Detect which cell encompasses the target text, then output its [X, Y] center coordinate. 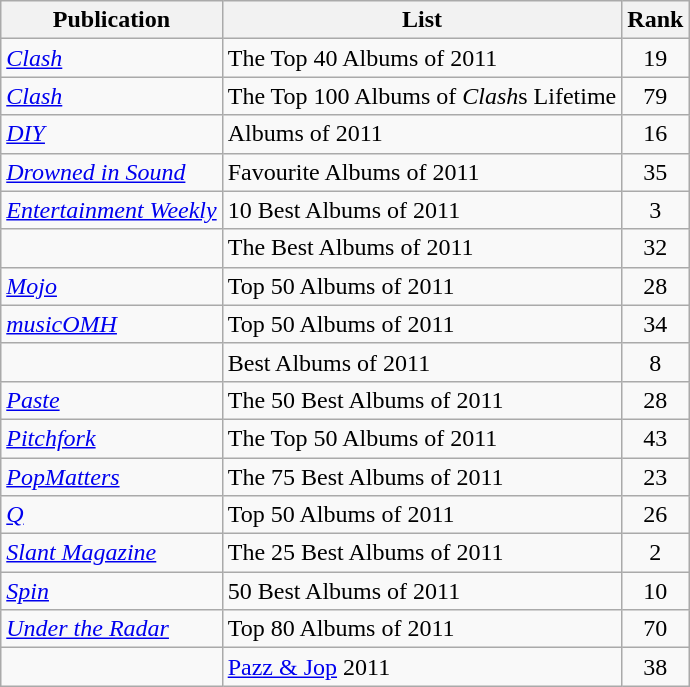
Publication [112, 20]
79 [656, 96]
38 [656, 667]
List [422, 20]
19 [656, 58]
The Top 50 Albums of 2011 [422, 438]
Albums of 2011 [422, 134]
10 [656, 591]
Pazz & Jop 2011 [422, 667]
35 [656, 172]
Under the Radar [112, 629]
PopMatters [112, 477]
Best Albums of 2011 [422, 362]
Slant Magazine [112, 553]
The Top 100 Albums of Clashs Lifetime [422, 96]
23 [656, 477]
8 [656, 362]
Entertainment Weekly [112, 210]
Top 80 Albums of 2011 [422, 629]
The 75 Best Albums of 2011 [422, 477]
The Top 40 Albums of 2011 [422, 58]
16 [656, 134]
The Best Albums of 2011 [422, 248]
43 [656, 438]
The 25 Best Albums of 2011 [422, 553]
Pitchfork [112, 438]
musicOMH [112, 324]
3 [656, 210]
50 Best Albums of 2011 [422, 591]
Mojo [112, 286]
DIY [112, 134]
Rank [656, 20]
Q [112, 515]
Drowned in Sound [112, 172]
Favourite Albums of 2011 [422, 172]
The 50 Best Albums of 2011 [422, 400]
Spin [112, 591]
70 [656, 629]
Paste [112, 400]
34 [656, 324]
10 Best Albums of 2011 [422, 210]
2 [656, 553]
32 [656, 248]
26 [656, 515]
